Determine the [x, y] coordinate at the center of the cell enclosing the given text.  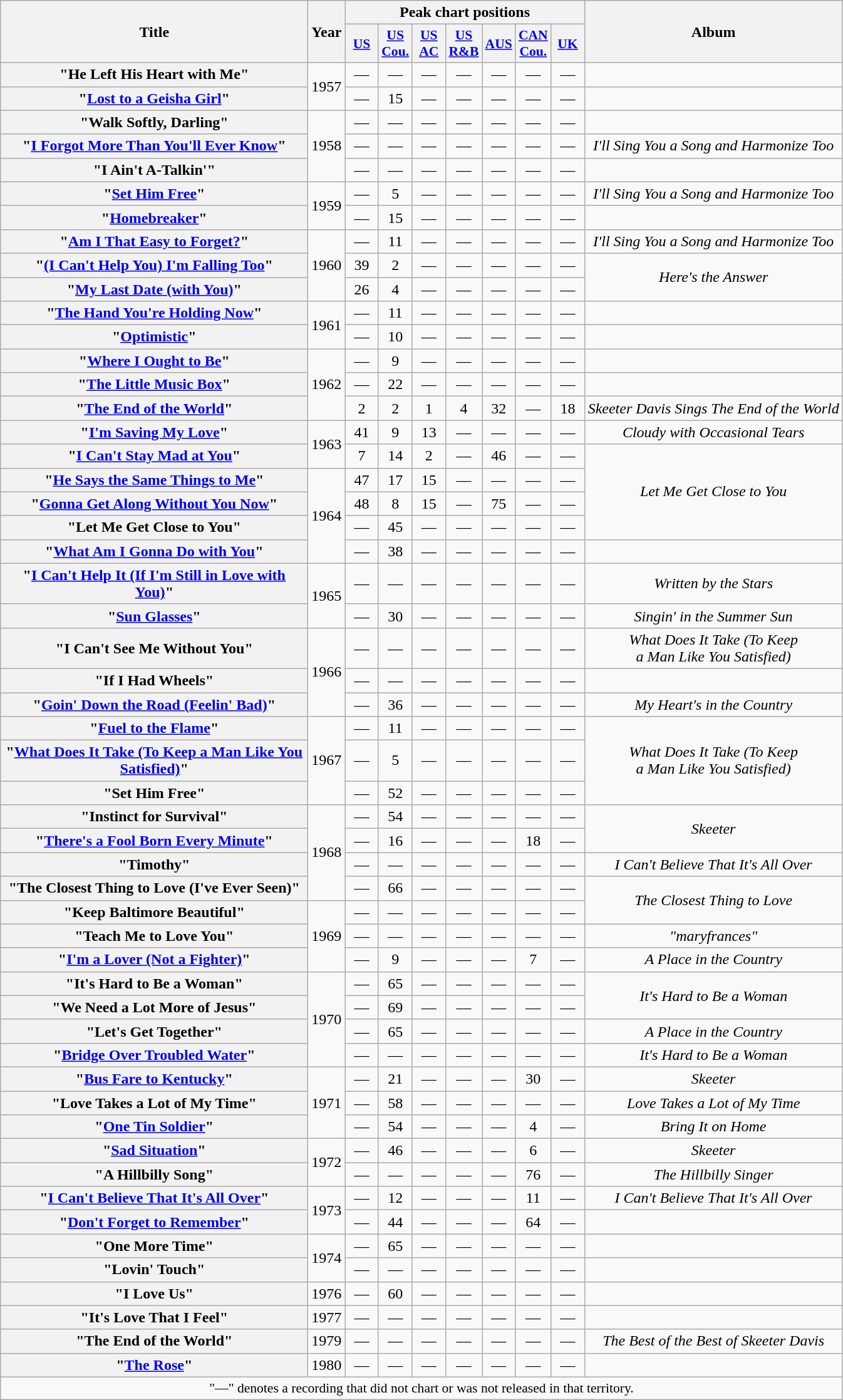
"The Hand You're Holding Now" [154, 313]
"I Can't Help It (If I'm Still in Love with You)" [154, 584]
"I Ain't A-Talkin'" [154, 170]
The Hillbilly Singer [713, 1174]
"Lost to a Geisha Girl" [154, 98]
"Am I That Easy to Forget?" [154, 241]
Title [154, 31]
32 [499, 408]
1973 [327, 1210]
Skeeter Davis Sings The End of the World [713, 408]
"Teach Me to Love You" [154, 936]
AUS [499, 44]
Cloudy with Occasional Tears [713, 432]
US [362, 44]
Bring It on Home [713, 1127]
"Homebreaker" [154, 217]
21 [395, 1079]
"Sun Glasses" [154, 616]
69 [395, 1007]
1 [428, 408]
"Let Me Get Close to You" [154, 527]
48 [362, 504]
"We Need a Lot More of Jesus" [154, 1007]
"Bridge Over Troubled Water" [154, 1055]
10 [395, 337]
1971 [327, 1102]
"My Last Date (with You)" [154, 289]
44 [395, 1222]
USR&B [463, 44]
USCou. [395, 44]
Love Takes a Lot of My Time [713, 1103]
1964 [327, 516]
"I Forgot More Than You'll Ever Know" [154, 146]
"I'm Saving My Love" [154, 432]
"I Can't See Me Without You" [154, 648]
"It's Love That I Feel" [154, 1317]
Peak chart positions [465, 13]
"Timothy" [154, 864]
6 [534, 1151]
1957 [327, 86]
17 [395, 480]
1965 [327, 595]
"There's a Fool Born Every Minute" [154, 841]
"Lovin' Touch" [154, 1270]
1966 [327, 671]
"The Rose" [154, 1365]
"I Can't Believe That It's All Over" [154, 1198]
Singin' in the Summer Sun [713, 616]
1959 [327, 205]
41 [362, 432]
"The Little Music Box" [154, 385]
39 [362, 265]
USAC [428, 44]
"The Closest Thing to Love (I've Ever Seen)" [154, 888]
"Optimistic" [154, 337]
47 [362, 480]
1960 [327, 265]
1977 [327, 1317]
"I Love Us" [154, 1294]
Let Me Get Close to You [713, 492]
"Sad Situation" [154, 1151]
76 [534, 1174]
"Walk Softly, Darling" [154, 122]
"Love Takes a Lot of My Time" [154, 1103]
Year [327, 31]
"maryfrances" [713, 936]
"Don't Forget to Remember" [154, 1222]
"I Can't Stay Mad at You" [154, 456]
14 [395, 456]
"One Tin Soldier" [154, 1127]
64 [534, 1222]
"If I Had Wheels" [154, 680]
1970 [327, 1019]
16 [395, 841]
"Goin' Down the Road (Feelin' Bad)" [154, 705]
13 [428, 432]
1961 [327, 325]
The Closest Thing to Love [713, 900]
1963 [327, 444]
1974 [327, 1258]
Here's the Answer [713, 277]
Album [713, 31]
22 [395, 385]
"What Am I Gonna Do with You" [154, 551]
1968 [327, 853]
"It's Hard to Be a Woman" [154, 983]
66 [395, 888]
45 [395, 527]
My Heart's in the Country [713, 705]
"Keep Baltimore Beautiful" [154, 912]
26 [362, 289]
1962 [327, 385]
"A Hillbilly Song" [154, 1174]
"What Does It Take (To Keep a Man Like You Satisfied)" [154, 760]
36 [395, 705]
Written by the Stars [713, 584]
"One More Time" [154, 1246]
The Best of the Best of Skeeter Davis [713, 1341]
38 [395, 551]
52 [395, 793]
58 [395, 1103]
"Gonna Get Along Without You Now" [154, 504]
"Where I Ought to Be" [154, 361]
"(I Can't Help You) I'm Falling Too" [154, 265]
UK [567, 44]
1976 [327, 1294]
"Instinct for Survival" [154, 817]
12 [395, 1198]
1972 [327, 1163]
"He Left His Heart with Me" [154, 75]
1979 [327, 1341]
1980 [327, 1365]
CANCou. [534, 44]
60 [395, 1294]
"—" denotes a recording that did not chart or was not released in that territory. [421, 1388]
"I'm a Lover (Not a Fighter)" [154, 960]
8 [395, 504]
"Let's Get Together" [154, 1031]
1967 [327, 760]
75 [499, 504]
"Bus Fare to Kentucky" [154, 1079]
1969 [327, 936]
1958 [327, 146]
"He Says the Same Things to Me" [154, 480]
"Fuel to the Flame" [154, 729]
